Capture the cell that displays the provided text and extract its (X, Y) central coordinate. 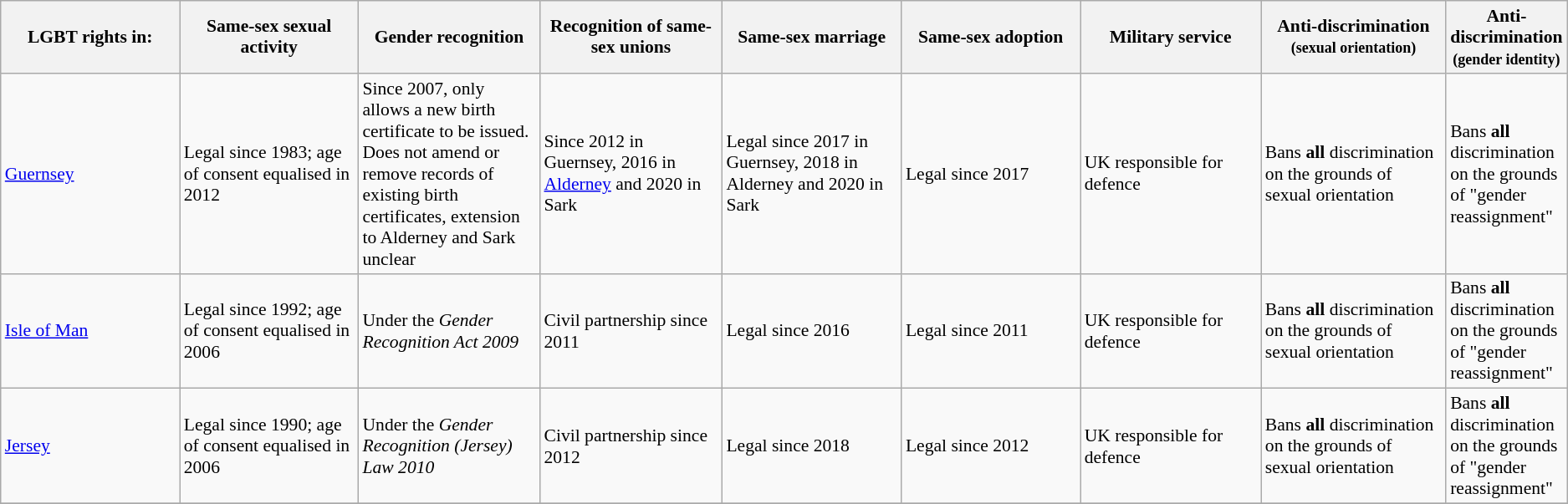
Under the Gender Recognition Act 2009 (448, 331)
Since 2012 in Guernsey, 2016 in Alderney and 2020 in Sark (631, 174)
Military service (1171, 37)
Legal since 1992; age of consent equalised in 2006 (269, 331)
Isle of Man (90, 331)
Legal since 2017 in Guernsey, 2018 in Alderney and 2020 in Sark (811, 174)
Legal since 2016 (811, 331)
Same-sex sexual activity (269, 37)
Anti-discrimination (gender identity) (1507, 37)
Legal since 2012 (991, 446)
Jersey (90, 446)
Civil partnership since 2011 (631, 331)
Legal since 2018 (811, 446)
Anti-discrimination (sexual orientation) (1353, 37)
Legal since 1990; age of consent equalised in 2006 (269, 446)
Gender recognition (448, 37)
Legal since 1983; age of consent equalised in 2012 (269, 174)
LGBT rights in: (90, 37)
Under the Gender Recognition (Jersey) Law 2010 (448, 446)
Legal since 2017 (991, 174)
Legal since 2011 (991, 331)
Guernsey (90, 174)
Same-sex adoption (991, 37)
Recognition of same-sex unions (631, 37)
Same-sex marriage (811, 37)
Civil partnership since 2012 (631, 446)
